Determine the [X, Y] coordinate at the center of the cell enclosing the given text.  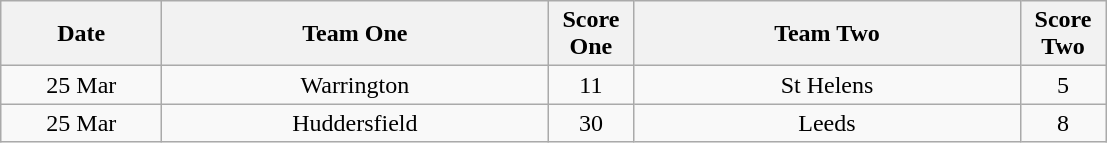
Leeds [827, 123]
Date [82, 34]
Team One [355, 34]
Score One [591, 34]
St Helens [827, 85]
Score Two [1063, 34]
11 [591, 85]
Huddersfield [355, 123]
30 [591, 123]
Team Two [827, 34]
Warrington [355, 85]
5 [1063, 85]
8 [1063, 123]
